Provide the [x, y] coordinate of the cell's center where the given text is located.  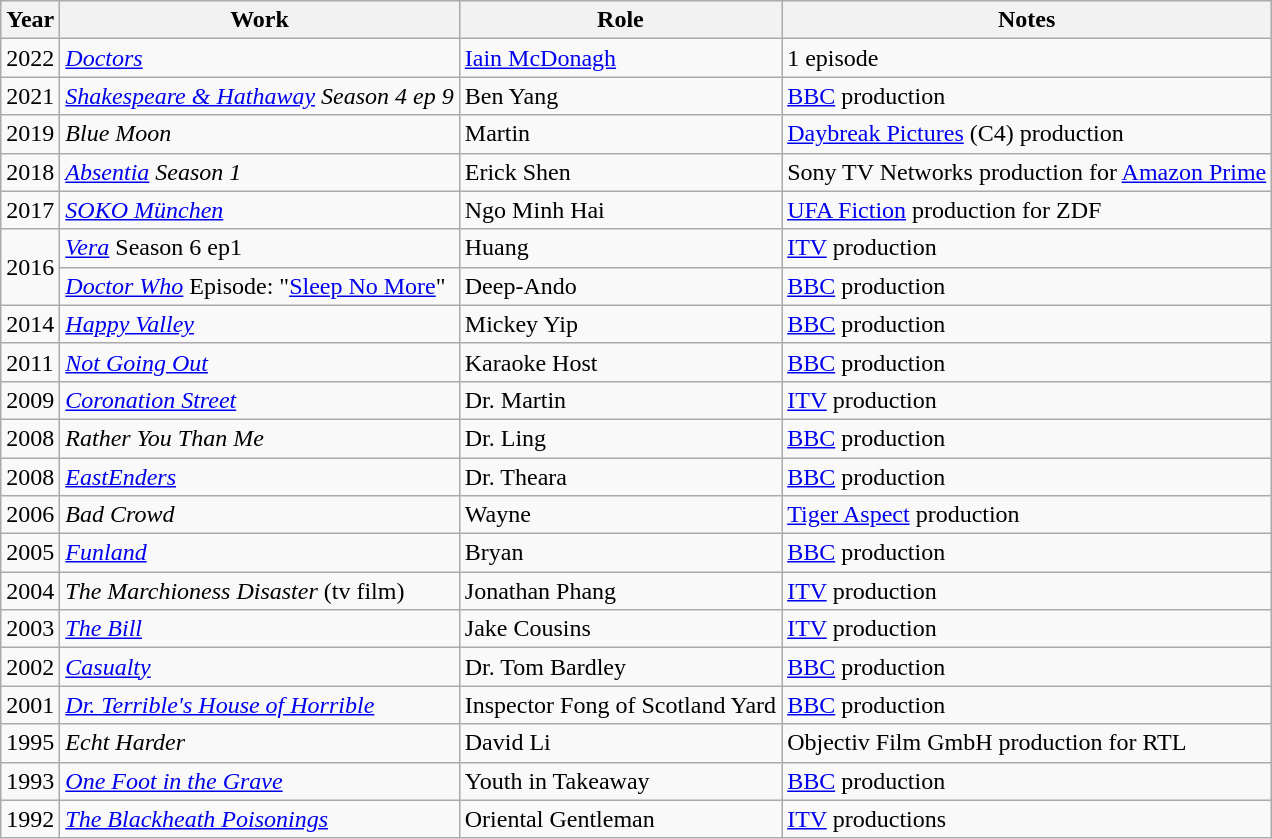
Jonathan Phang [620, 591]
Wayne [620, 515]
2021 [30, 96]
2016 [30, 267]
The Blackheath Poisonings [260, 819]
Work [260, 20]
2019 [30, 134]
David Li [620, 743]
Coronation Street [260, 400]
Tiger Aspect production [1027, 515]
Jake Cousins [620, 629]
2005 [30, 553]
2009 [30, 400]
Martin [620, 134]
Dr. Ling [620, 438]
Dr. Tom Bardley [620, 667]
2002 [30, 667]
Dr. Theara [620, 477]
Ngo Minh Hai [620, 210]
Dr. Martin [620, 400]
Karaoke Host [620, 362]
2004 [30, 591]
Bryan [620, 553]
2011 [30, 362]
UFA Fiction production for ZDF [1027, 210]
Funland [260, 553]
Absentia Season 1 [260, 172]
Casualty [260, 667]
Shakespeare & Hathaway Season 4 ep 9 [260, 96]
One Foot in the Grave [260, 781]
Happy Valley [260, 324]
Doctors [260, 58]
Blue Moon [260, 134]
Youth in Takeaway [620, 781]
Not Going Out [260, 362]
Deep-Ando [620, 286]
Oriental Gentleman [620, 819]
Ben Yang [620, 96]
Erick Shen [620, 172]
Iain McDonagh [620, 58]
The Bill [260, 629]
2001 [30, 705]
2022 [30, 58]
Vera Season 6 ep1 [260, 248]
2017 [30, 210]
Inspector Fong of Scotland Yard [620, 705]
Rather You Than Me [260, 438]
1992 [30, 819]
Role [620, 20]
Sony TV Networks production for Amazon Prime [1027, 172]
Objectiv Film GmbH production for RTL [1027, 743]
EastEnders [260, 477]
The Marchioness Disaster (tv film) [260, 591]
Dr. Terrible's House of Horrible [260, 705]
SOKO München [260, 210]
Notes [1027, 20]
2014 [30, 324]
Huang [620, 248]
Year [30, 20]
Daybreak Pictures (C4) production [1027, 134]
Doctor Who Episode: "Sleep No More" [260, 286]
1993 [30, 781]
Bad Crowd [260, 515]
1995 [30, 743]
2003 [30, 629]
ITV productions [1027, 819]
2006 [30, 515]
Mickey Yip [620, 324]
Echt Harder [260, 743]
1 episode [1027, 58]
2018 [30, 172]
